Return [x, y] of the center of cell containing provided text 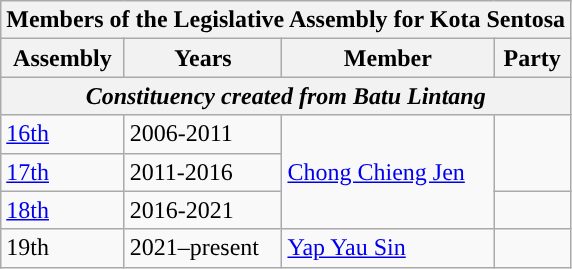
18th [62, 210]
Assembly [62, 58]
17th [62, 172]
2006-2011 [203, 134]
Party [532, 58]
Members of the Legislative Assembly for Kota Sentosa [286, 20]
Constituency created from Batu Lintang [286, 96]
Chong Chieng Jen [388, 172]
16th [62, 134]
2016-2021 [203, 210]
Member [388, 58]
2011-2016 [203, 172]
Yap Yau Sin [388, 248]
19th [62, 248]
Years [203, 58]
2021–present [203, 248]
